Output the (X, Y) coordinate of the center of the cell containing the given text.  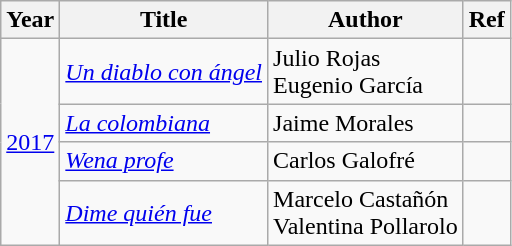
Ref (486, 20)
2017 (30, 142)
Marcelo CastañónValentina Pollarolo (366, 212)
Year (30, 20)
Carlos Galofré (366, 161)
Un diablo con ángel (164, 72)
Title (164, 20)
Dime quién fue (164, 212)
Julio RojasEugenio García (366, 72)
Jaime Morales (366, 123)
Author (366, 20)
La colombiana (164, 123)
Wena profe (164, 161)
